Search for the cell housing the specified text and yield its (x, y) center coordinate. 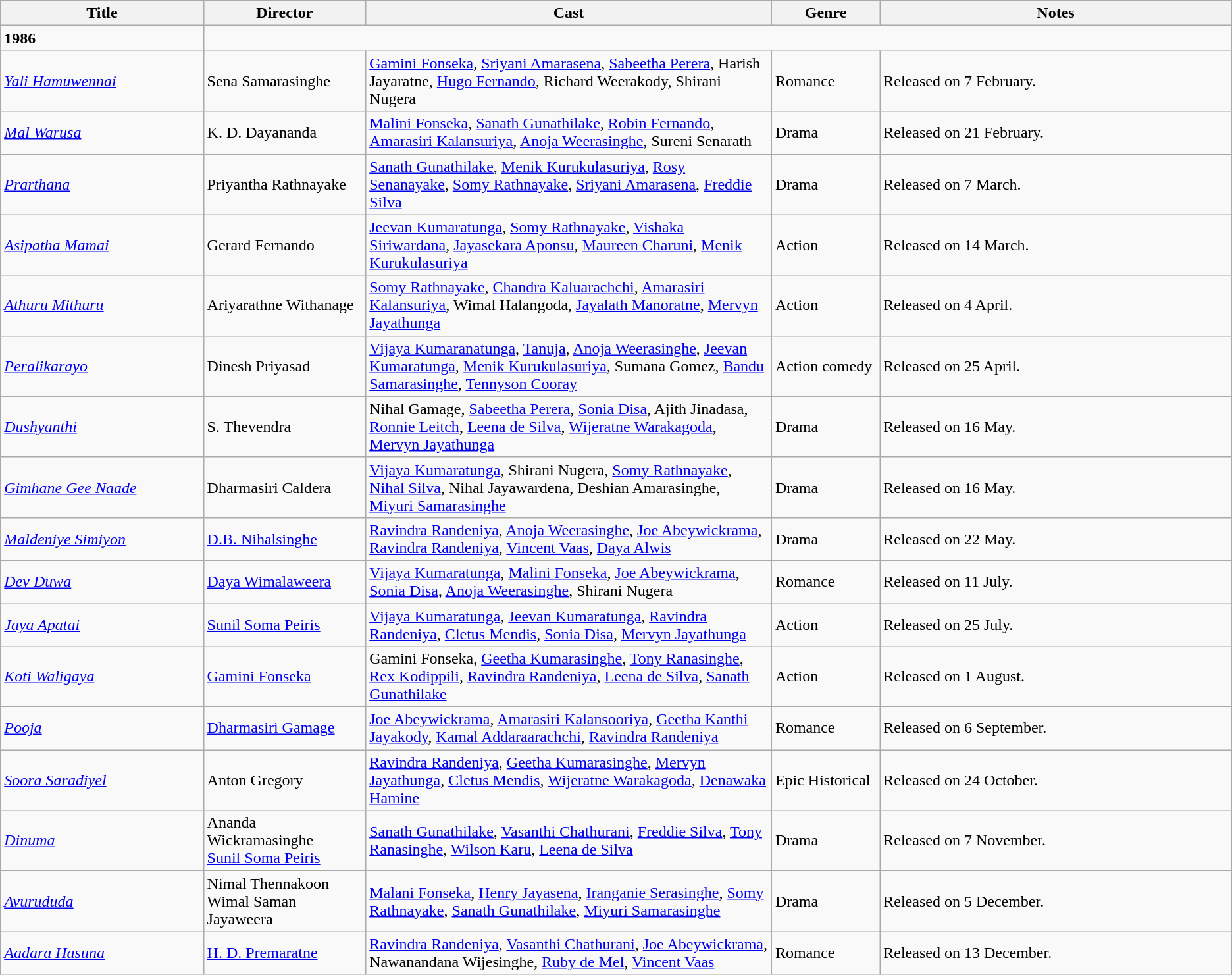
Released on 5 December. (1056, 901)
Released on 24 October. (1056, 780)
Nimal Thennakoon Wimal Saman Jayaweera (284, 901)
Ravindra Randeniya, Anoja Weerasinghe, Joe Abeywickrama, Ravindra Randeniya, Vincent Vaas, Daya Alwis (569, 539)
Released on 1 August. (1056, 677)
Vijaya Kumaratunga, Jeevan Kumaratunga, Ravindra Randeniya, Cletus Mendis, Sonia Disa, Mervyn Jayathunga (569, 624)
Genre (825, 13)
Joe Abeywickrama, Amarasiri Kalansooriya, Geetha Kanthi Jayakody, Kamal Addaraarachchi, Ravindra Randeniya (569, 728)
Released on 21 February. (1056, 133)
Jaya Apatai (102, 624)
Mal Warusa (102, 133)
Yali Hamuwennai (102, 81)
Soora Saradiyel (102, 780)
Aadara Hasuna (102, 953)
Ananda Wickramasinghe Sunil Soma Peiris (284, 841)
Sena Samarasinghe (284, 81)
Released on 25 July. (1056, 624)
Gamini Fonseka, Sriyani Amarasena, Sabeetha Perera, Harish Jayaratne, Hugo Fernando, Richard Weerakody, Shirani Nugera (569, 81)
Vijaya Kumaratunga, Malini Fonseka, Joe Abeywickrama, Sonia Disa, Anoja Weerasinghe, Shirani Nugera (569, 582)
Sanath Gunathilake, Vasanthi Chathurani, Freddie Silva, Tony Ranasinghe, Wilson Karu, Leena de Silva (569, 841)
Gamini Fonseka (284, 677)
Dharmasiri Gamage (284, 728)
Released on 13 December. (1056, 953)
Anton Gregory (284, 780)
Director (284, 13)
Gimhane Gee Naade (102, 487)
Vijaya Kumaranatunga, Tanuja, Anoja Weerasinghe, Jeevan Kumaratunga, Menik Kurukulasuriya, Sumana Gomez, Bandu Samarasinghe, Tennyson Cooray (569, 366)
Vijaya Kumaratunga, Shirani Nugera, Somy Rathnayake, Nihal Silva, Nihal Jayawardena, Deshian Amarasinghe, Miyuri Samarasinghe (569, 487)
Released on 22 May. (1056, 539)
Epic Historical (825, 780)
Dev Duwa (102, 582)
Sanath Gunathilake, Menik Kurukulasuriya, Rosy Senanayake, Somy Rathnayake, Sriyani Amarasena, Freddie Silva (569, 184)
Priyantha Rathnayake (284, 184)
Athuru Mithuru (102, 305)
1986 (102, 38)
Peralikarayo (102, 366)
Dharmasiri Caldera (284, 487)
Malini Fonseka, Sanath Gunathilake, Robin Fernando, Amarasiri Kalansuriya, Anoja Weerasinghe, Sureni Senarath (569, 133)
Somy Rathnayake, Chandra Kaluarachchi, Amarasiri Kalansuriya, Wimal Halangoda, Jayalath Manoratne, Mervyn Jayathunga (569, 305)
Ravindra Randeniya, Vasanthi Chathurani, Joe Abeywickrama, Nawanandana Wijesinghe, Ruby de Mel, Vincent Vaas (569, 953)
Prarthana (102, 184)
Released on 4 April. (1056, 305)
Cast (569, 13)
Gamini Fonseka, Geetha Kumarasinghe, Tony Ranasinghe, Rex Kodippili, Ravindra Randeniya, Leena de Silva, Sanath Gunathilake (569, 677)
S. Thevendra (284, 427)
Malani Fonseka, Henry Jayasena, Iranganie Serasinghe, Somy Rathnayake, Sanath Gunathilake, Miyuri Samarasinghe (569, 901)
D.B. Nihalsinghe (284, 539)
Released on 25 April. (1056, 366)
Asipatha Mamai (102, 245)
K. D. Dayananda (284, 133)
Released on 6 September. (1056, 728)
Ariyarathne Withanage (284, 305)
Released on 14 March. (1056, 245)
Pooja (102, 728)
Nihal Gamage, Sabeetha Perera, Sonia Disa, Ajith Jinadasa, Ronnie Leitch, Leena de Silva, Wijeratne Warakagoda, Mervyn Jayathunga (569, 427)
Released on 7 November. (1056, 841)
Dinesh Priyasad (284, 366)
Dushyanthi (102, 427)
Daya Wimalaweera (284, 582)
Avurududa (102, 901)
Gerard Fernando (284, 245)
Koti Waligaya (102, 677)
Sunil Soma Peiris (284, 624)
Released on 7 February. (1056, 81)
Ravindra Randeniya, Geetha Kumarasinghe, Mervyn Jayathunga, Cletus Mendis, Wijeratne Warakagoda, Denawaka Hamine (569, 780)
Dinuma (102, 841)
Title (102, 13)
Maldeniye Simiyon (102, 539)
Released on 11 July. (1056, 582)
Action comedy (825, 366)
Released on 7 March. (1056, 184)
H. D. Premaratne (284, 953)
Jeevan Kumaratunga, Somy Rathnayake, Vishaka Siriwardana, Jayasekara Aponsu, Maureen Charuni, Menik Kurukulasuriya (569, 245)
Notes (1056, 13)
